Extract the [X, Y] coordinate from the center of the cell holding the provided text.  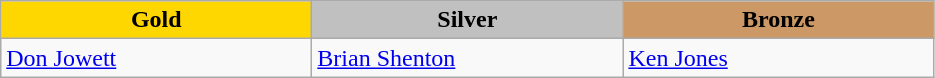
Ken Jones [778, 58]
Silver [468, 20]
Don Jowett [156, 58]
Brian Shenton [468, 58]
Bronze [778, 20]
Gold [156, 20]
